From the cell containing the given text, extract its center point as (X, Y) coordinate. 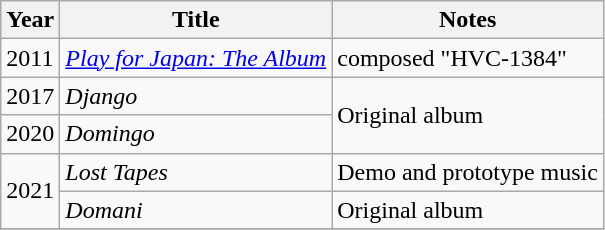
Django (196, 96)
Lost Tapes (196, 172)
2021 (30, 191)
Notes (468, 20)
Demo and prototype music (468, 172)
Title (196, 20)
2020 (30, 134)
Domani (196, 210)
composed "HVC-1384" (468, 58)
2017 (30, 96)
2011 (30, 58)
Play for Japan: The Album (196, 58)
Year (30, 20)
Domingo (196, 134)
